Identify which cell holds the provided text, then report its (x, y) central coordinate. 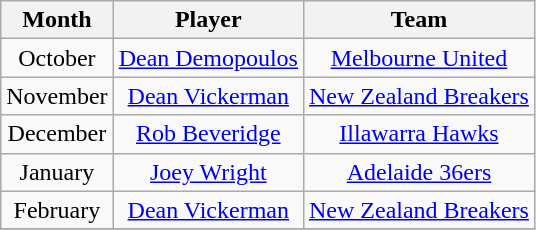
Joey Wright (208, 172)
November (57, 96)
Team (418, 20)
Dean Demopoulos (208, 58)
Player (208, 20)
January (57, 172)
Melbourne United (418, 58)
October (57, 58)
December (57, 134)
Adelaide 36ers (418, 172)
Rob Beveridge (208, 134)
Month (57, 20)
Illawarra Hawks (418, 134)
February (57, 210)
